Output the [X, Y] coordinate of the center of the cell containing the given text.  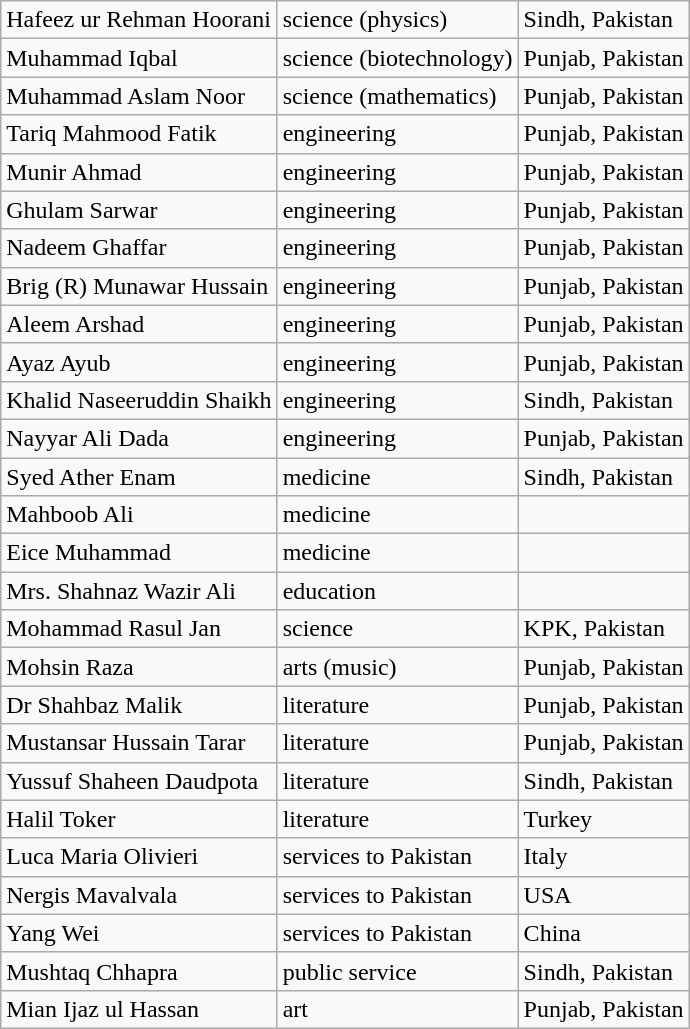
Khalid Naseeruddin Shaikh [139, 400]
Yussuf Shaheen Daudpota [139, 781]
Nadeem Ghaffar [139, 248]
Mahboob Ali [139, 515]
USA [604, 895]
Yang Wei [139, 933]
China [604, 933]
Mohammad Rasul Jan [139, 629]
Tariq Mahmood Fatik [139, 134]
public service [398, 971]
science [398, 629]
Dr Shahbaz Malik [139, 705]
Mian Ijaz ul Hassan [139, 1009]
arts (music) [398, 667]
Ayaz Ayub [139, 362]
Munir Ahmad [139, 172]
Mohsin Raza [139, 667]
Aleem Arshad [139, 324]
Turkey [604, 819]
Mustansar Hussain Tarar [139, 743]
education [398, 591]
Syed Ather Enam [139, 477]
Eice Muhammad [139, 553]
science (physics) [398, 20]
science (mathematics) [398, 96]
KPK, Pakistan [604, 629]
Halil Toker [139, 819]
Ghulam Sarwar [139, 210]
Brig (R) Munawar Hussain [139, 286]
Mrs. Shahnaz Wazir Ali [139, 591]
Mushtaq Chhapra [139, 971]
art [398, 1009]
science (biotechnology) [398, 58]
Muhammad Aslam Noor [139, 96]
Nayyar Ali Dada [139, 438]
Nergis Mavalvala [139, 895]
Luca Maria Olivieri [139, 857]
Hafeez ur Rehman Hoorani [139, 20]
Italy [604, 857]
Muhammad Iqbal [139, 58]
